For the text-containing cell, return its midpoint in [X, Y] coordinate format. 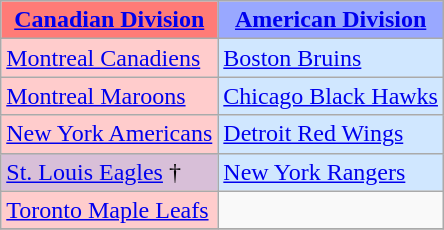
New York Rangers [331, 172]
Detroit Red Wings [331, 134]
Toronto Maple Leafs [110, 210]
New York Americans [110, 134]
Montreal Canadiens [110, 58]
St. Louis Eagles † [110, 172]
Montreal Maroons [110, 96]
Canadian Division [110, 20]
American Division [331, 20]
Chicago Black Hawks [331, 96]
Boston Bruins [331, 58]
